Identify which cell holds the provided text, then report its (x, y) central coordinate. 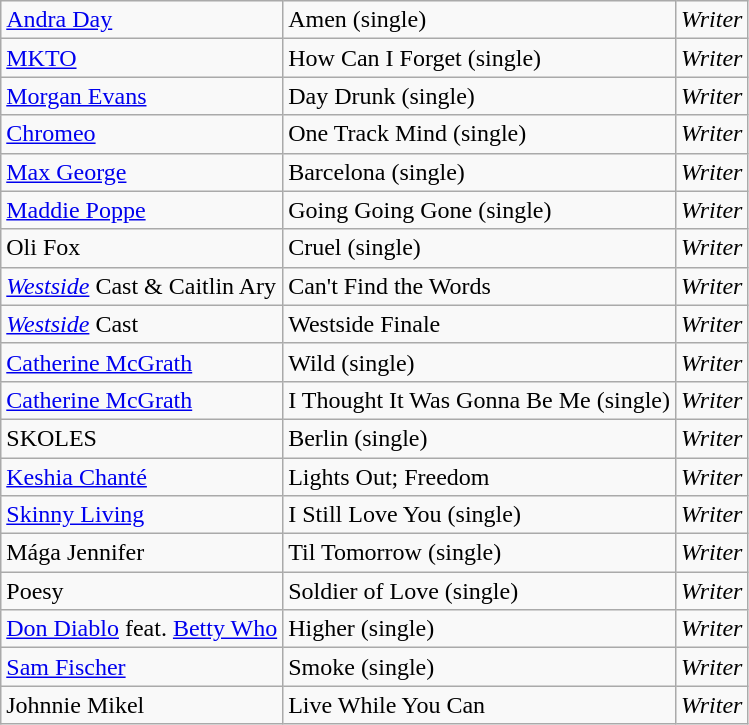
Cruel (single) (480, 248)
Higher (single) (480, 629)
Westside Cast & Caitlin Ary (142, 286)
Westside Cast (142, 324)
Chromeo (142, 134)
Live While You Can (480, 705)
Johnnie Mikel (142, 705)
I Thought It Was Gonna Be Me (single) (480, 400)
Max George (142, 172)
How Can I Forget (single) (480, 58)
One Track Mind (single) (480, 134)
Barcelona (single) (480, 172)
Mága Jennifer (142, 553)
Poesy (142, 591)
Sam Fischer (142, 667)
Andra Day (142, 20)
Soldier of Love (single) (480, 591)
Til Tomorrow (single) (480, 553)
Going Going Gone (single) (480, 210)
I Still Love You (single) (480, 515)
Day Drunk (single) (480, 96)
Can't Find the Words (480, 286)
Skinny Living (142, 515)
Westside Finale (480, 324)
SKOLES (142, 438)
Lights Out; Freedom (480, 477)
MKTO (142, 58)
Maddie Poppe (142, 210)
Wild (single) (480, 362)
Morgan Evans (142, 96)
Berlin (single) (480, 438)
Oli Fox (142, 248)
Smoke (single) (480, 667)
Amen (single) (480, 20)
Don Diablo feat. Betty Who (142, 629)
Keshia Chanté (142, 477)
